Detect which cell encompasses the target text, then output its [x, y] center coordinate. 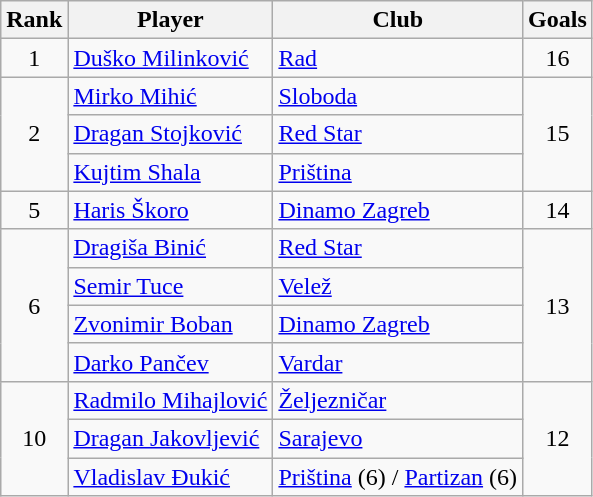
Goals [558, 20]
Player [170, 20]
Priština [398, 172]
2 [34, 134]
Mirko Mihić [170, 96]
Vardar [398, 362]
Rank [34, 20]
16 [558, 58]
13 [558, 305]
Željezničar [398, 400]
Radmilo Mihajlović [170, 400]
Dragan Jakovljević [170, 438]
Haris Škoro [170, 210]
15 [558, 134]
Darko Pančev [170, 362]
Duško Milinković [170, 58]
Rad [398, 58]
Velež [398, 286]
Semir Tuce [170, 286]
10 [34, 438]
Dragiša Binić [170, 248]
Club [398, 20]
Vladislav Đukić [170, 477]
Dragan Stojković [170, 134]
Priština (6) / Partizan (6) [398, 477]
14 [558, 210]
5 [34, 210]
Sloboda [398, 96]
Kujtim Shala [170, 172]
12 [558, 438]
Sarajevo [398, 438]
6 [34, 305]
Zvonimir Boban [170, 324]
1 [34, 58]
